Scan for the cell matching the given text and deliver its [X, Y] coordinate at center. 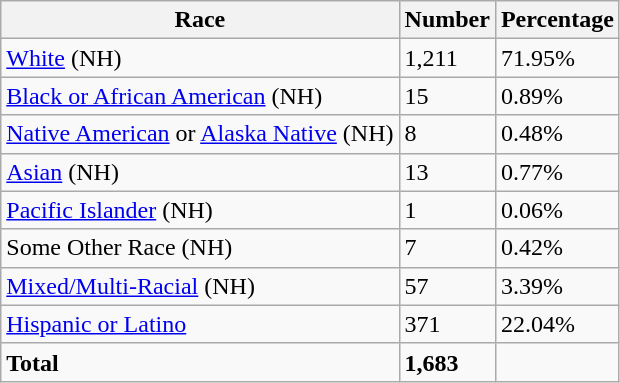
Asian (NH) [200, 172]
1 [447, 210]
Mixed/Multi-Racial (NH) [200, 286]
Hispanic or Latino [200, 324]
57 [447, 286]
13 [447, 172]
71.95% [557, 58]
3.39% [557, 286]
0.89% [557, 96]
0.48% [557, 134]
Race [200, 20]
8 [447, 134]
371 [447, 324]
15 [447, 96]
0.06% [557, 210]
0.77% [557, 172]
Native American or Alaska Native (NH) [200, 134]
Black or African American (NH) [200, 96]
22.04% [557, 324]
Percentage [557, 20]
Pacific Islander (NH) [200, 210]
7 [447, 248]
1,683 [447, 362]
0.42% [557, 248]
White (NH) [200, 58]
1,211 [447, 58]
Number [447, 20]
Total [200, 362]
Some Other Race (NH) [200, 248]
